For the text-containing cell, return its midpoint in [x, y] coordinate format. 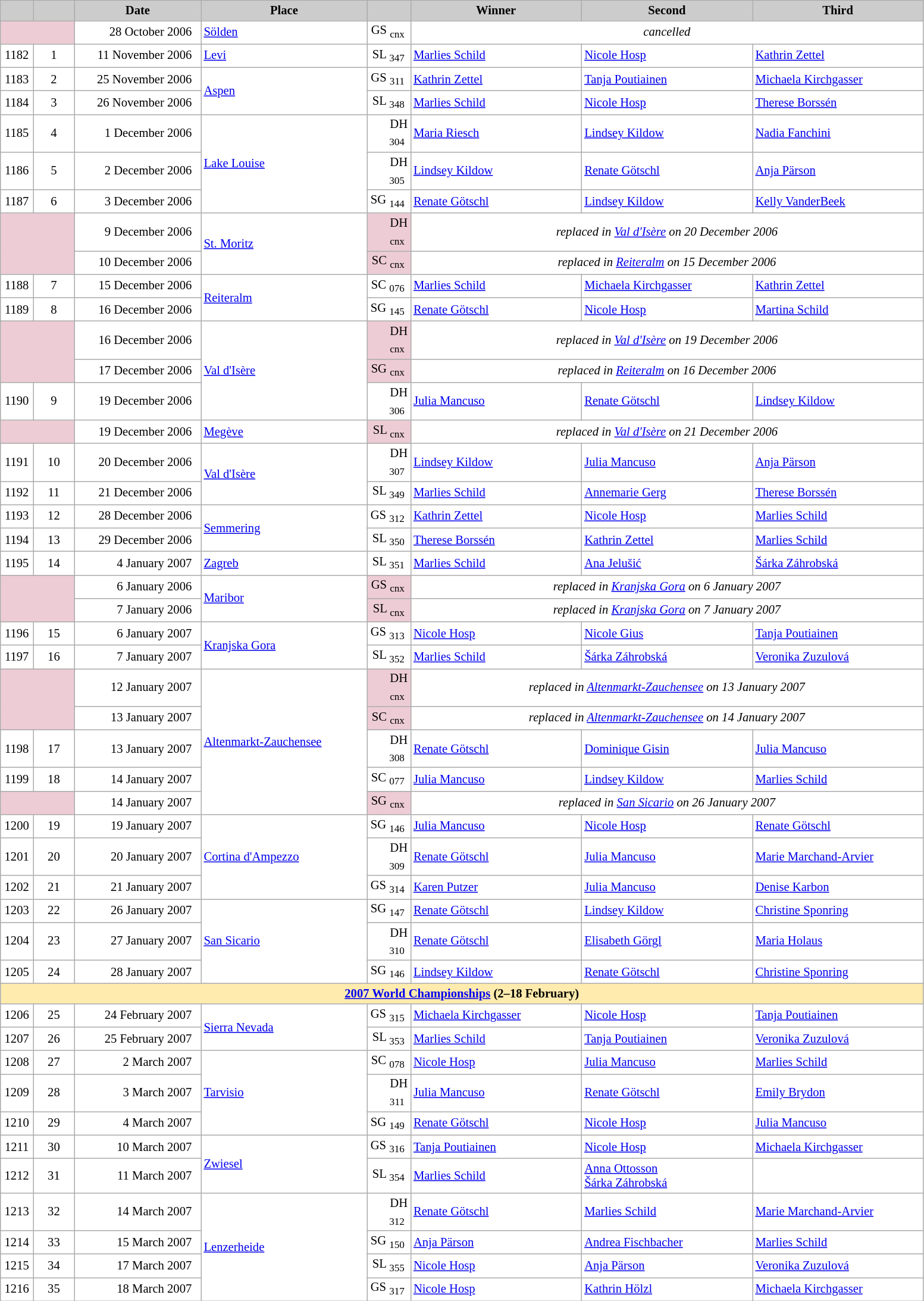
1204 [17, 942]
Kranjska Gora [284, 645]
SG 149 [389, 1124]
Sölden [284, 32]
1185 [17, 133]
GS 315 [389, 1015]
DH 304 [389, 133]
Elisabeth Görgl [666, 942]
SL 352 [389, 657]
17 March 2007 [137, 1265]
1188 [17, 286]
Third [838, 10]
replaced in Reiteralm on 15 December 2006 [667, 262]
6 January 2006 [137, 587]
1197 [17, 657]
4 January 2007 [137, 563]
25 November 2006 [137, 79]
1189 [17, 309]
1190 [17, 401]
Second [666, 10]
7 January 2006 [137, 609]
28 [54, 1093]
Place [284, 10]
10 March 2007 [137, 1146]
2 December 2006 [137, 170]
2 March 2007 [137, 1062]
14 [54, 563]
29 December 2006 [137, 539]
21 December 2006 [137, 493]
15 December 2006 [137, 286]
Zagreb [284, 563]
26 January 2007 [137, 911]
DH 309 [389, 857]
Denise Karbon [838, 887]
12 January 2007 [137, 687]
1201 [17, 857]
1203 [17, 911]
DH 307 [389, 462]
32 [54, 1212]
3 March 2007 [137, 1093]
20 [54, 857]
18 March 2007 [137, 1289]
19 January 2007 [137, 826]
GS 317 [389, 1289]
SL 354 [389, 1175]
Dominique Gisin [666, 749]
1192 [17, 493]
7 [54, 286]
1186 [17, 170]
3 [54, 102]
Ana Jelušić [666, 563]
4 [54, 133]
SL 347 [389, 56]
9 [54, 401]
20 December 2006 [137, 462]
33 [54, 1243]
19 [54, 826]
Zwiesel [284, 1164]
24 February 2007 [137, 1015]
Semmering [284, 528]
1193 [17, 517]
DH 312 [389, 1212]
GS 314 [389, 887]
6 January 2007 [137, 633]
DH 305 [389, 170]
1194 [17, 539]
1207 [17, 1039]
27 January 2007 [137, 942]
GS 313 [389, 633]
1202 [17, 887]
SG 147 [389, 911]
18 [54, 778]
replaced in Val d'Isère on 21 December 2006 [667, 432]
25 February 2007 [137, 1039]
replaced in Altenmarkt-Zauchensee on 13 January 2007 [667, 687]
16 [54, 657]
replaced in Altenmarkt-Zauchensee on 14 January 2007 [667, 718]
17 December 2006 [137, 370]
29 [54, 1124]
Lenzerheide [284, 1247]
DH 311 [389, 1093]
10 December 2006 [137, 262]
28 December 2006 [137, 517]
15 March 2007 [137, 1243]
31 [54, 1175]
23 [54, 942]
Aspen [284, 90]
SG 145 [389, 309]
1216 [17, 1289]
15 [54, 633]
Nadia Fanchini [838, 133]
24 [54, 971]
Date [137, 10]
9 December 2006 [137, 232]
28 October 2006 [137, 32]
Emily Brydon [838, 1093]
SL 350 [389, 539]
Maria Holaus [838, 942]
replaced in Reiteralm on 16 December 2006 [667, 370]
Sierra Nevada [284, 1027]
25 [54, 1015]
1 [54, 56]
1 December 2006 [137, 133]
1211 [17, 1146]
1183 [17, 79]
GS 311 [389, 79]
1200 [17, 826]
St. Moritz [284, 244]
11 November 2006 [137, 56]
Nicole Gius [666, 633]
13 [54, 539]
1191 [17, 462]
14 March 2007 [137, 1212]
1215 [17, 1265]
SC 078 [389, 1062]
SG 144 [389, 201]
replaced in Kranjska Gora on 7 January 2007 [667, 609]
GS 312 [389, 517]
30 [54, 1146]
Maribor [284, 599]
20 January 2007 [137, 857]
Tarvisio [284, 1093]
5 [54, 170]
Levi [284, 56]
1184 [17, 102]
1208 [17, 1062]
6 [54, 201]
34 [54, 1265]
SL 353 [389, 1039]
Reiteralm [284, 298]
Andrea Fischbacher [666, 1243]
SL 355 [389, 1265]
22 [54, 911]
1214 [17, 1243]
replaced in Val d'Isère on 19 December 2006 [667, 339]
21 January 2007 [137, 887]
2007 World Championships (2–18 February) [462, 993]
35 [54, 1289]
cancelled [667, 32]
11 March 2007 [137, 1175]
Annemarie Gerg [666, 493]
Winner [496, 10]
26 November 2006 [137, 102]
Anna Ottosson Šárka Záhrobská [666, 1175]
DH 308 [389, 749]
17 [54, 749]
28 January 2007 [137, 971]
1198 [17, 749]
Karen Putzer [496, 887]
Maria Riesch [496, 133]
1213 [17, 1212]
1196 [17, 633]
1212 [17, 1175]
2 [54, 79]
27 [54, 1062]
SC 077 [389, 778]
SL 349 [389, 493]
1205 [17, 971]
8 [54, 309]
GS 316 [389, 1146]
1195 [17, 563]
Kathrin Hölzl [666, 1289]
11 [54, 493]
SG 150 [389, 1243]
SL 351 [389, 563]
SL 348 [389, 102]
1210 [17, 1124]
1209 [17, 1093]
1182 [17, 56]
Lake Louise [284, 164]
DH 306 [389, 401]
replaced in San Sicario on 26 January 2007 [667, 802]
21 [54, 887]
1199 [17, 778]
replaced in Val d'Isère on 20 December 2006 [667, 232]
San Sicario [284, 941]
Kelly VanderBeek [838, 201]
Altenmarkt-Zauchensee [284, 742]
7 January 2007 [137, 657]
1187 [17, 201]
26 [54, 1039]
Martina Schild [838, 309]
SC 076 [389, 286]
10 [54, 462]
DH 310 [389, 942]
1206 [17, 1015]
Megève [284, 432]
4 March 2007 [137, 1124]
replaced in Kranjska Gora on 6 January 2007 [667, 587]
Cortina d'Ampezzo [284, 856]
12 [54, 517]
3 December 2006 [137, 201]
